Detect which cell encompasses the target text, then output its (x, y) center coordinate. 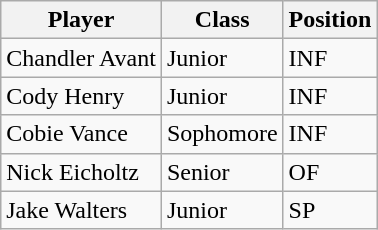
Senior (222, 172)
Sophomore (222, 134)
Nick Eicholtz (82, 172)
Chandler Avant (82, 58)
Class (222, 20)
Jake Walters (82, 210)
Cody Henry (82, 96)
Cobie Vance (82, 134)
Position (330, 20)
Player (82, 20)
OF (330, 172)
SP (330, 210)
